Find where the given text appears and provide that cell's center as (X, Y) coordinate. 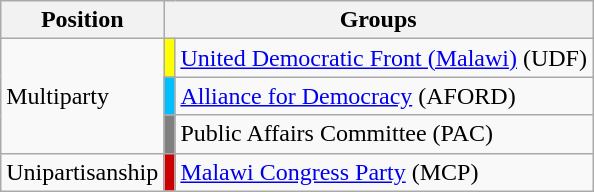
Multiparty (82, 96)
Alliance for Democracy (AFORD) (384, 96)
Unipartisanship (82, 172)
Position (82, 20)
Public Affairs Committee (PAC) (384, 134)
Groups (378, 20)
Malawi Congress Party (MCP) (384, 172)
United Democratic Front (Malawi) (UDF) (384, 58)
